From the cell containing the given text, extract its center point as [X, Y] coordinate. 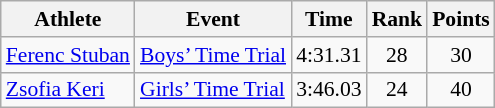
30 [461, 55]
Time [328, 19]
4:31.31 [328, 55]
24 [398, 90]
Ferenc Stuban [68, 55]
Rank [398, 19]
40 [461, 90]
3:46.03 [328, 90]
Points [461, 19]
Event [213, 19]
Boys’ Time Trial [213, 55]
Athlete [68, 19]
Girls’ Time Trial [213, 90]
28 [398, 55]
Zsofia Keri [68, 90]
